Detect which cell encompasses the target text, then output its [x, y] center coordinate. 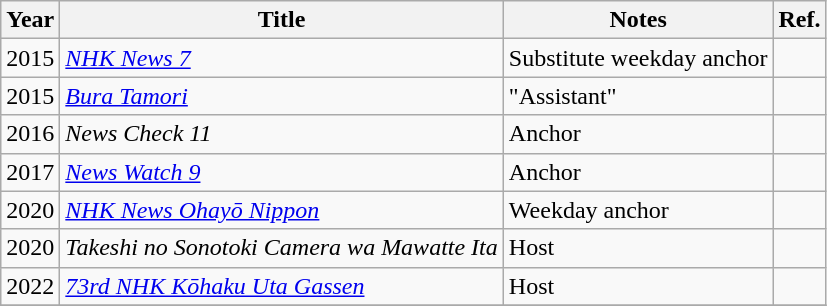
2016 [30, 134]
Year [30, 20]
Title [282, 20]
Notes [638, 20]
Bura Tamori [282, 96]
Substitute weekday anchor [638, 58]
Ref. [800, 20]
2017 [30, 172]
Weekday anchor [638, 210]
2022 [30, 286]
73rd NHK Kōhaku Uta Gassen [282, 286]
News Check 11 [282, 134]
"Assistant" [638, 96]
NHK News 7 [282, 58]
NHK News Ohayō Nippon [282, 210]
News Watch 9 [282, 172]
Takeshi no Sonotoki Camera wa Mawatte Ita [282, 248]
